Locate the cell with the specified text and output its [x, y] center coordinate. 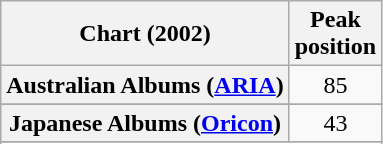
Peakposition [335, 34]
Japanese Albums (Oricon) [145, 123]
Chart (2002) [145, 34]
43 [335, 123]
Australian Albums (ARIA) [145, 85]
85 [335, 85]
